Find where the given text appears and provide that cell's center as [X, Y] coordinate. 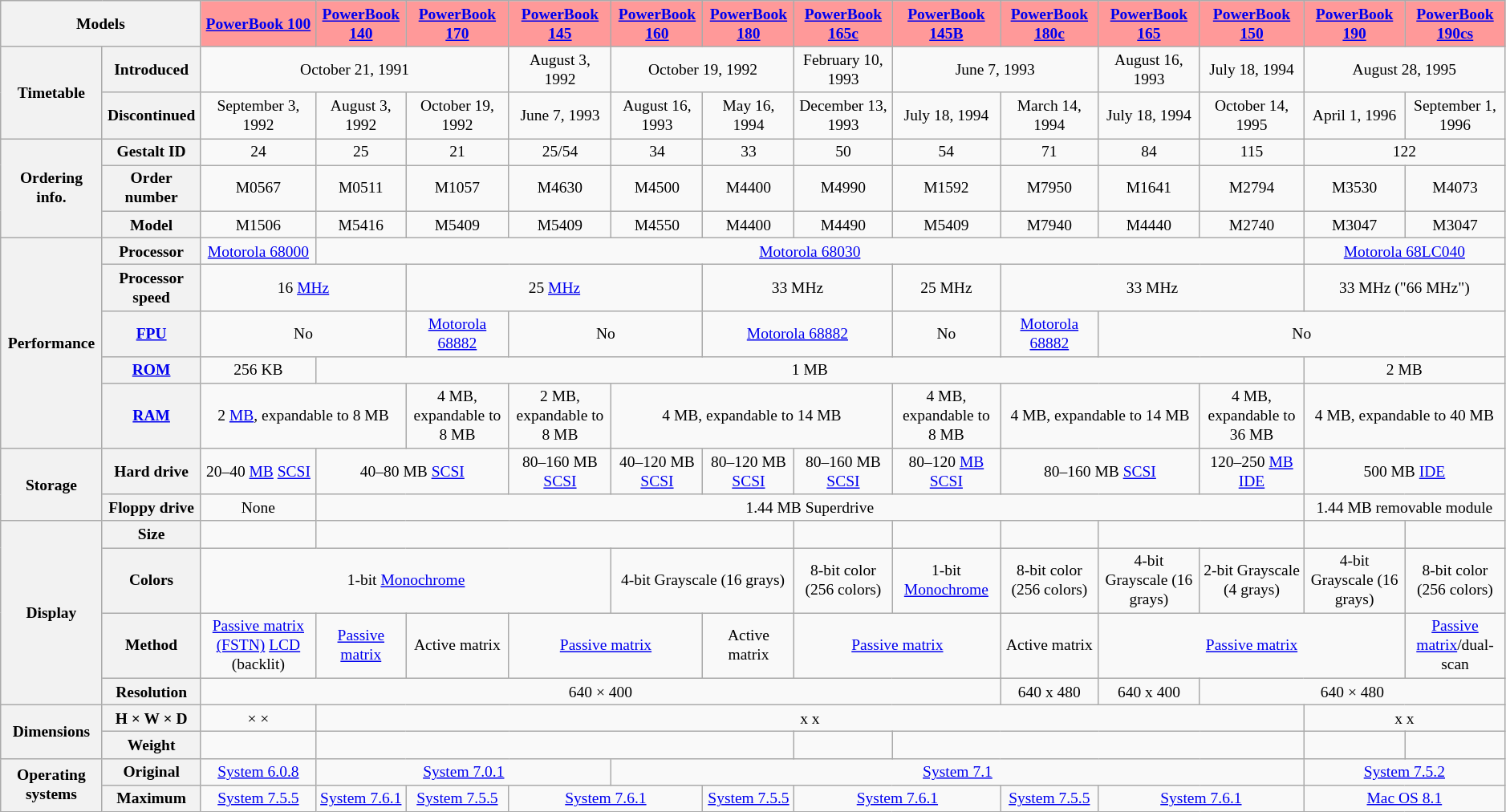
M1592 [947, 188]
Colors [151, 581]
PowerBook 180c [1049, 24]
April 1, 1996 [1354, 116]
Ordering info. [51, 189]
640 x 480 [1049, 692]
Motorola 68030 [810, 250]
Models [101, 24]
M4440 [1149, 225]
PowerBook 145 [560, 24]
PowerBook 190cs [1455, 24]
640 × 400 [600, 692]
December 13, 1993 [843, 116]
640 x 400 [1149, 692]
M1506 [258, 225]
Performance [51, 343]
25/54 [560, 152]
× × [258, 719]
PowerBook 100 [258, 24]
Processor [151, 250]
54 [947, 152]
RAM [151, 416]
Motorola 68LC040 [1404, 250]
M4550 [657, 225]
1.44 MB removable module [1404, 507]
Passive matrix/dual-scan [1455, 645]
System 7.0.1 [464, 772]
16 MHz [303, 287]
PowerBook 145B [947, 24]
M3530 [1354, 188]
M4630 [560, 188]
May 16, 1994 [749, 116]
21 [457, 152]
Dimensions [51, 732]
Method [151, 645]
September 1, 1996 [1455, 116]
1 MB [810, 369]
M2740 [1252, 225]
Resolution [151, 692]
4 MB, expandable to 40 MB [1404, 416]
122 [1404, 152]
M4990 [843, 188]
February 10, 1993 [843, 69]
Operating systems [51, 785]
4 MB, expandable to 36 MB [1252, 416]
March 14, 1994 [1049, 116]
20–40 MB SCSI [258, 472]
M0567 [258, 188]
M4490 [843, 225]
PowerBook 165 [1149, 24]
August 28, 1995 [1404, 69]
33 MHz ("66 MHz") [1404, 287]
ROM [151, 369]
M4500 [657, 188]
M2794 [1252, 188]
September 3, 1992 [258, 116]
Floppy drive [151, 507]
640 × 480 [1353, 692]
October 14, 1995 [1252, 116]
Weight [151, 745]
M5416 [361, 225]
PowerBook 180 [749, 24]
Timetable [51, 93]
M1641 [1149, 188]
40–120 MB SCSI [657, 472]
115 [1252, 152]
1.44 MB Superdrive [810, 507]
50 [843, 152]
Original [151, 772]
System 7.5.2 [1404, 772]
Discontinued [151, 116]
25 [361, 152]
Gestalt ID [151, 152]
M1057 [457, 188]
256 KB [258, 369]
PowerBook 150 [1252, 24]
33 [749, 152]
PowerBook 190 [1354, 24]
H × W × D [151, 719]
84 [1149, 152]
24 [258, 152]
500 MB IDE [1404, 472]
None [258, 507]
Hard drive [151, 472]
Storage [51, 485]
M7950 [1049, 188]
Motorola 68000 [258, 250]
PowerBook 165c [843, 24]
120–250 MB IDE [1252, 472]
Display [51, 613]
Mac OS 8.1 [1404, 798]
M7940 [1049, 225]
M0511 [361, 188]
M4073 [1455, 188]
PowerBook 160 [657, 24]
Maximum [151, 798]
FPU [151, 334]
System 7.1 [958, 772]
Introduced [151, 69]
71 [1049, 152]
34 [657, 152]
PowerBook 140 [361, 24]
40–80 MB SCSI [412, 472]
Passive matrix (FSTN) LCD (backlit) [258, 645]
System 6.0.8 [258, 772]
2 MB [1404, 369]
October 21, 1991 [355, 69]
Size [151, 534]
PowerBook 170 [457, 24]
2-bit Grayscale (4 grays) [1252, 581]
Order number [151, 188]
Processor speed [151, 287]
Model [151, 225]
